Pinpoint the cell where the given text exists, returning its [X, Y] midpoint coordinate. 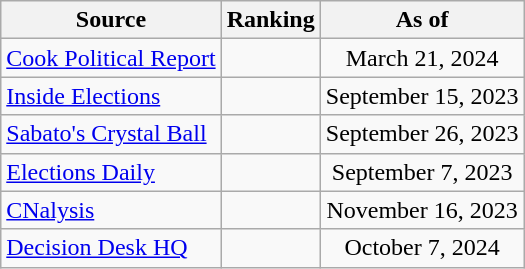
March 21, 2024 [422, 58]
Elections Daily [111, 172]
Cook Political Report [111, 58]
September 26, 2023 [422, 134]
September 15, 2023 [422, 96]
As of [422, 20]
Decision Desk HQ [111, 248]
October 7, 2024 [422, 248]
November 16, 2023 [422, 210]
Inside Elections [111, 96]
CNalysis [111, 210]
September 7, 2023 [422, 172]
Sabato's Crystal Ball [111, 134]
Source [111, 20]
Ranking [270, 20]
